Capture the cell that displays the provided text and extract its [x, y] central coordinate. 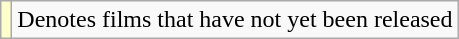
Denotes films that have not yet been released [235, 20]
